Detect which cell encompasses the target text, then output its [x, y] center coordinate. 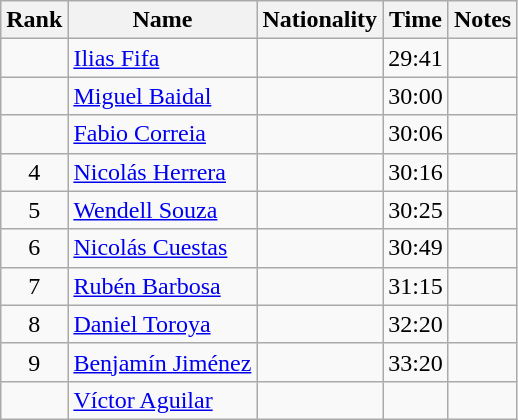
Víctor Aguilar [162, 400]
Name [162, 20]
Rank [34, 20]
33:20 [416, 362]
6 [34, 248]
29:41 [416, 58]
Time [416, 20]
9 [34, 362]
5 [34, 210]
30:06 [416, 134]
Benjamín Jiménez [162, 362]
30:49 [416, 248]
Nationality [320, 20]
32:20 [416, 324]
30:16 [416, 172]
Notes [482, 20]
31:15 [416, 286]
Nicolás Herrera [162, 172]
Fabio Correia [162, 134]
8 [34, 324]
30:25 [416, 210]
Nicolás Cuestas [162, 248]
Ilias Fifa [162, 58]
Daniel Toroya [162, 324]
Miguel Baidal [162, 96]
Rubén Barbosa [162, 286]
Wendell Souza [162, 210]
7 [34, 286]
4 [34, 172]
30:00 [416, 96]
